Search for the cell housing the specified text and yield its [x, y] center coordinate. 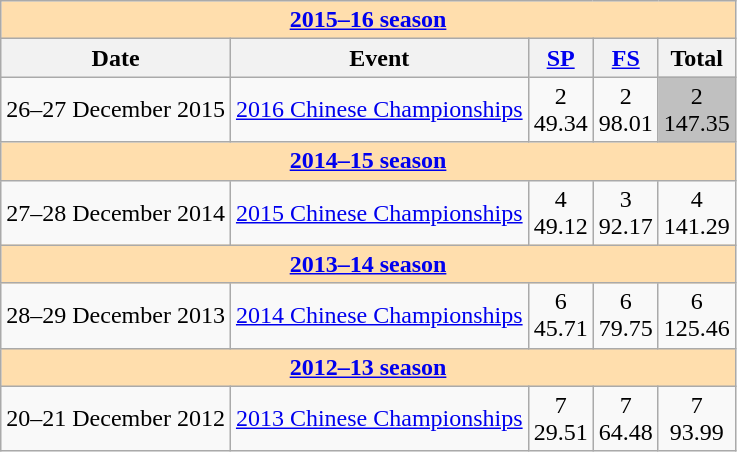
Date [116, 58]
2014–15 season [368, 161]
20–21 December 2012 [116, 418]
6 45.71 [560, 316]
2 147.35 [696, 110]
2013–14 season [368, 264]
2014 Chinese Championships [379, 316]
2015 Chinese Championships [379, 212]
2013 Chinese Championships [379, 418]
6 125.46 [696, 316]
2 98.01 [626, 110]
FS [626, 58]
2016 Chinese Championships [379, 110]
2 49.34 [560, 110]
7 29.51 [560, 418]
7 64.48 [626, 418]
26–27 December 2015 [116, 110]
Total [696, 58]
7 93.99 [696, 418]
Event [379, 58]
4 141.29 [696, 212]
27–28 December 2014 [116, 212]
SP [560, 58]
28–29 December 2013 [116, 316]
4 49.12 [560, 212]
3 92.17 [626, 212]
2015–16 season [368, 20]
2012–13 season [368, 367]
6 79.75 [626, 316]
